Extract the (x, y) coordinate from the center of the cell holding the provided text.  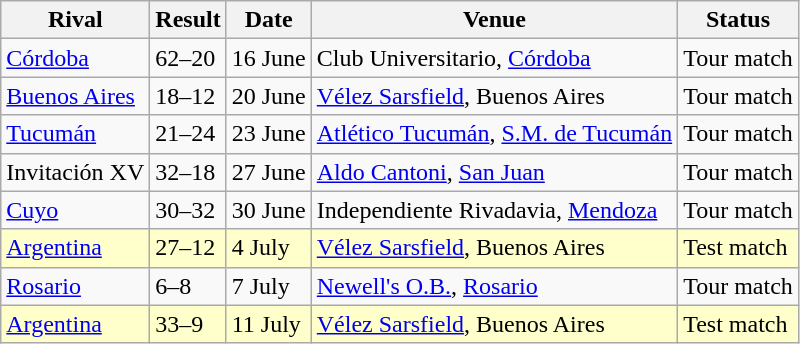
Cuyo (76, 210)
Result (188, 20)
6–8 (188, 286)
7 July (268, 286)
Aldo Cantoni, San Juan (494, 172)
62–20 (188, 58)
32–18 (188, 172)
30–32 (188, 210)
Córdoba (76, 58)
30 June (268, 210)
Independiente Rivadavia, Mendoza (494, 210)
23 June (268, 134)
21–24 (188, 134)
27 June (268, 172)
Newell's O.B., Rosario (494, 286)
20 June (268, 96)
16 June (268, 58)
Club Universitario, Córdoba (494, 58)
Invitación XV (76, 172)
Atlético Tucumán, S.M. de Tucumán (494, 134)
Status (738, 20)
18–12 (188, 96)
33–9 (188, 324)
11 July (268, 324)
Rival (76, 20)
Tucumán (76, 134)
Rosario (76, 286)
Buenos Aires (76, 96)
27–12 (188, 248)
Date (268, 20)
Venue (494, 20)
4 July (268, 248)
